Provide the [X, Y] coordinate of the cell's center where the given text is located.  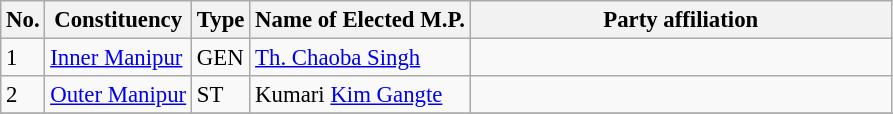
GEN [221, 58]
Th. Chaoba Singh [360, 58]
No. [23, 20]
ST [221, 95]
Kumari Kim Gangte [360, 95]
2 [23, 95]
Party affiliation [680, 20]
Name of Elected M.P. [360, 20]
Outer Manipur [118, 95]
1 [23, 58]
Constituency [118, 20]
Type [221, 20]
Inner Manipur [118, 58]
